From the cell containing the given text, extract its center point as (x, y) coordinate. 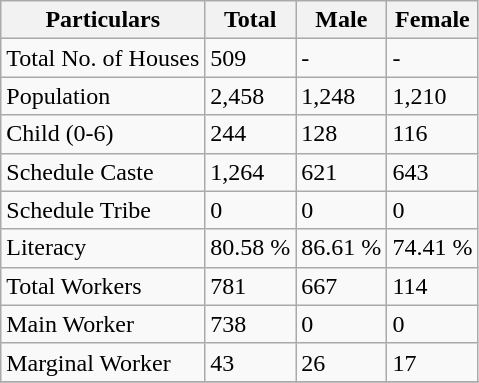
Child (0-6) (103, 134)
Total No. of Houses (103, 58)
621 (342, 172)
Schedule Tribe (103, 210)
128 (342, 134)
Female (432, 20)
1,264 (250, 172)
Marginal Worker (103, 362)
Population (103, 96)
Total Workers (103, 286)
244 (250, 134)
2,458 (250, 96)
74.41 % (432, 248)
1,248 (342, 96)
781 (250, 286)
Main Worker (103, 324)
Male (342, 20)
114 (432, 286)
1,210 (432, 96)
43 (250, 362)
509 (250, 58)
Schedule Caste (103, 172)
80.58 % (250, 248)
643 (432, 172)
Literacy (103, 248)
116 (432, 134)
17 (432, 362)
Total (250, 20)
26 (342, 362)
86.61 % (342, 248)
738 (250, 324)
Particulars (103, 20)
667 (342, 286)
